Determine the (X, Y) coordinate at the center of the cell enclosing the given text.  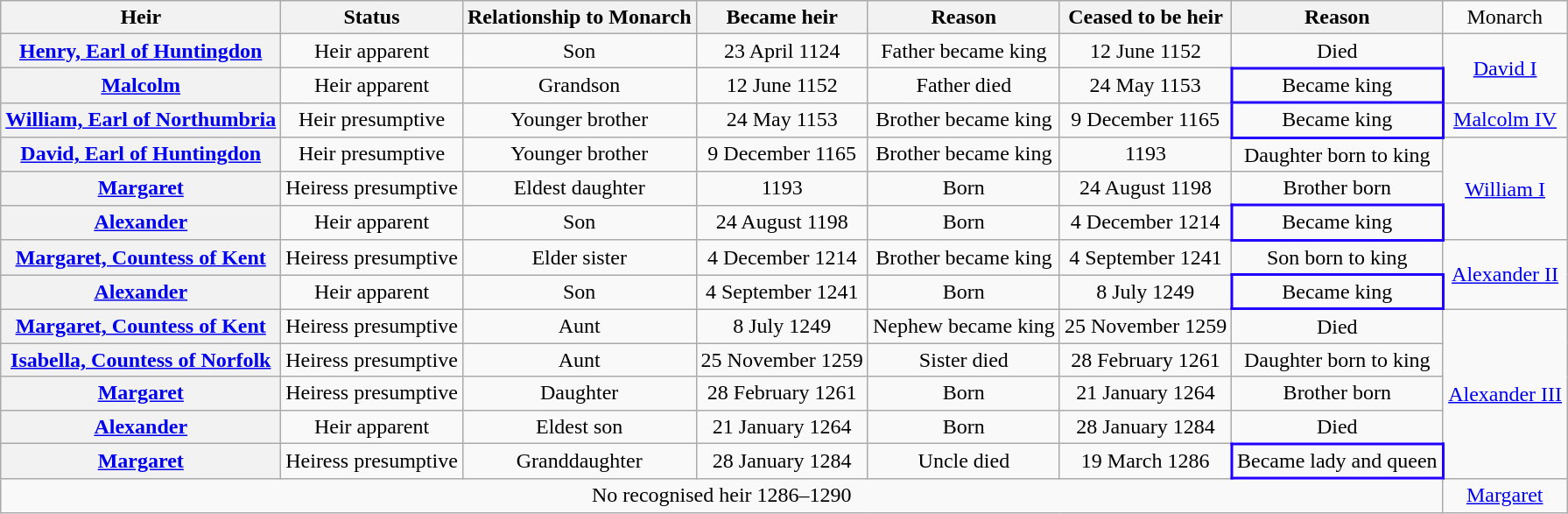
Daughter (580, 393)
Henry, Earl of Huntingdon (141, 51)
Ceased to be heir (1145, 18)
No recognised heir 1286–1290 (721, 496)
Alexander II (1505, 275)
Eldest daughter (580, 189)
Alexander III (1505, 394)
Became lady and queen (1338, 461)
19 March 1286 (1145, 461)
Status (372, 18)
Heir (141, 18)
Nephew became king (963, 326)
Isabella, Countess of Norfolk (141, 360)
Malcolm IV (1505, 120)
Elder sister (580, 257)
Relationship to Monarch (580, 18)
23 April 1124 (782, 51)
Eldest son (580, 427)
Became heir (782, 18)
Uncle died (963, 461)
Grandson (580, 86)
Monarch (1505, 18)
David, Earl of Huntingdon (141, 154)
Father became king (963, 51)
Father died (963, 86)
Malcolm (141, 86)
Son born to king (1338, 257)
William I (1505, 189)
Granddaughter (580, 461)
Sister died (963, 360)
William, Earl of Northumbria (141, 120)
David I (1505, 68)
